Extract the [x, y] coordinate from the center of the cell holding the provided text.  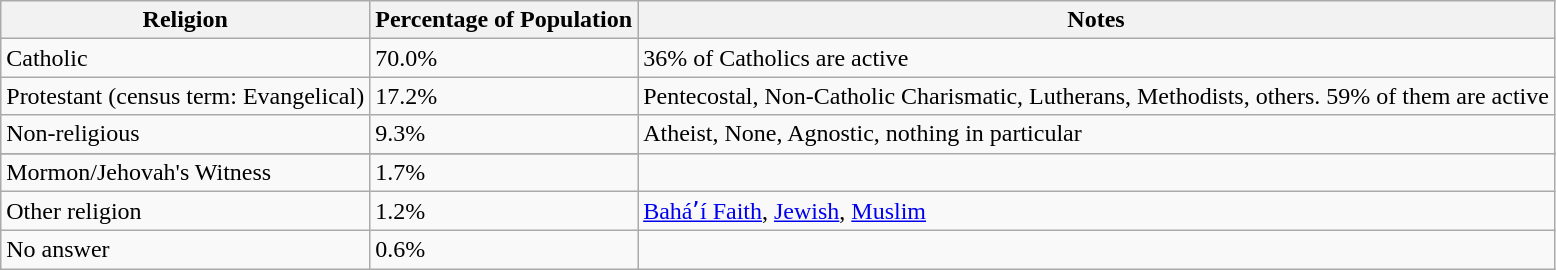
Non-religious [186, 134]
Religion [186, 20]
Catholic [186, 58]
Percentage of Population [504, 20]
Notes [1096, 20]
1.7% [504, 172]
17.2% [504, 96]
Protestant (census term: Evangelical) [186, 96]
36% of Catholics are active [1096, 58]
Baháʼí Faith, Jewish, Muslim [1096, 211]
Mormon/Jehovah's Witness [186, 172]
9.3% [504, 134]
0.6% [504, 250]
Other religion [186, 211]
Pentecostal, Non-Catholic Charismatic, Lutherans, Methodists, others. 59% of them are active [1096, 96]
No answer [186, 250]
70.0% [504, 58]
1.2% [504, 211]
Atheist, None, Agnostic, nothing in particular [1096, 134]
